Output the (x, y) coordinate of the center of the cell containing the given text.  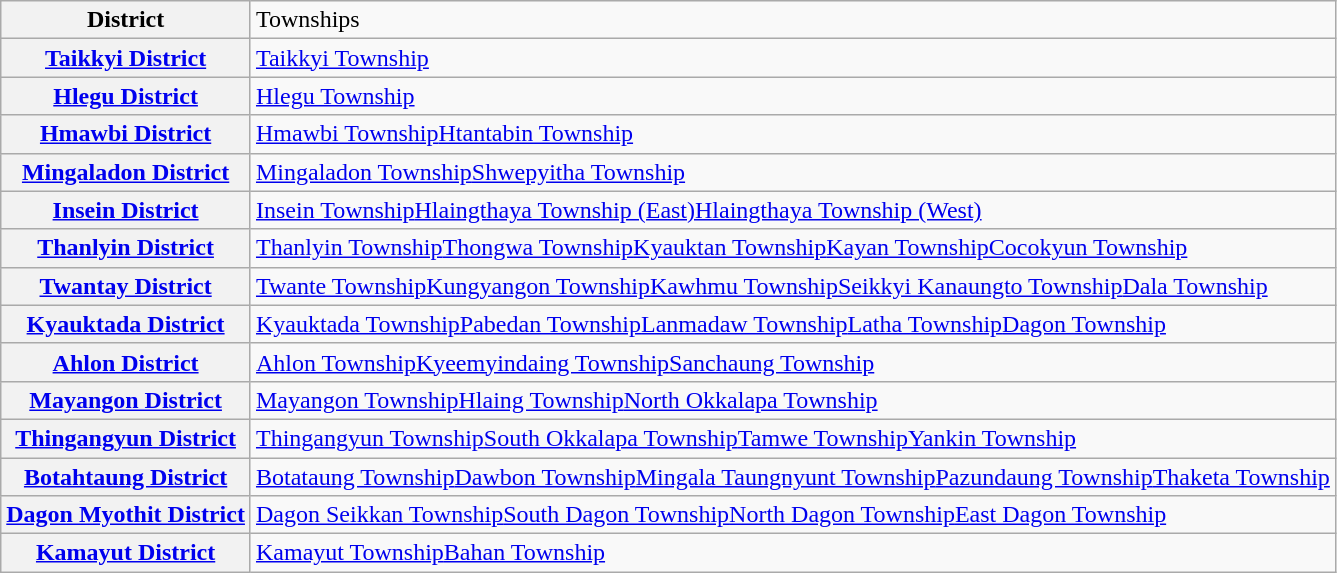
Insein TownshipHlaingthaya Township (East)Hlaingthaya Township (West) (792, 210)
Dagon Myothit District (126, 515)
Townships (792, 20)
Mayangon TownshipHlaing TownshipNorth Okkalapa Township (792, 400)
Hmawbi District (126, 134)
Dagon Seikkan TownshipSouth Dagon TownshipNorth Dagon TownshipEast Dagon Township (792, 515)
Ahlon District (126, 362)
Insein District (126, 210)
Thanlyin District (126, 248)
Twante TownshipKungyangon TownshipKawhmu TownshipSeikkyi Kanaungto TownshipDala Township (792, 286)
Mingaladon District (126, 172)
Kyauktada TownshipPabedan TownshipLanmadaw TownshipLatha TownshipDagon Township (792, 324)
Kamayut TownshipBahan Township (792, 553)
Taikkyi Township (792, 58)
Thingangyun TownshipSouth Okkalapa TownshipTamwe TownshipYankin Township (792, 438)
District (126, 20)
Botataung TownshipDawbon TownshipMingala Taungnyunt TownshipPazundaung TownshipThaketa Township (792, 477)
Thingangyun District (126, 438)
Mayangon District (126, 400)
Kyauktada District (126, 324)
Taikkyi District (126, 58)
Ahlon TownshipKyeemyindaing TownshipSanchaung Township (792, 362)
Kamayut District (126, 553)
Twantay District (126, 286)
Hlegu District (126, 96)
Hmawbi TownshipHtantabin Township (792, 134)
Botahtaung District (126, 477)
Mingaladon TownshipShwepyitha Township (792, 172)
Thanlyin TownshipThongwa TownshipKyauktan TownshipKayan TownshipCocokyun Township (792, 248)
Hlegu Township (792, 96)
